Capture the cell that displays the provided text and extract its (x, y) central coordinate. 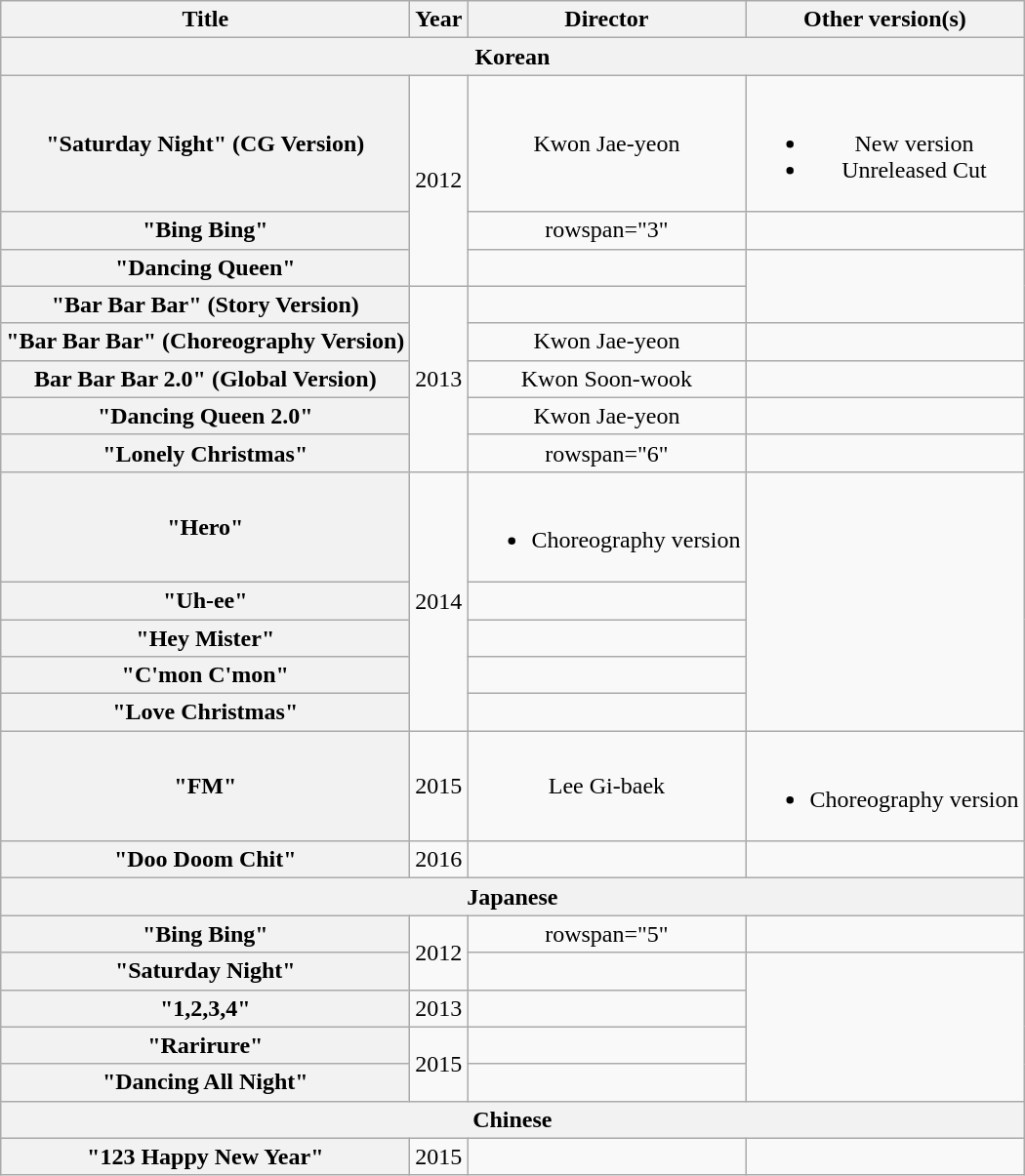
"Hey Mister" (205, 637)
Director (607, 20)
Title (205, 20)
Other version(s) (884, 20)
"Lonely Christmas" (205, 453)
rowspan="5" (607, 934)
New versionUnreleased Cut (884, 143)
"Bar Bar Bar" (Story Version) (205, 304)
"Rarirure" (205, 1045)
"Saturday Night" (205, 971)
"123 Happy New Year" (205, 1156)
"C'mon C'mon" (205, 675)
"Uh-ee" (205, 600)
Bar Bar Bar 2.0" (Global Version) (205, 379)
"Dancing Queen 2.0" (205, 416)
"Bar Bar Bar" (Choreography Version) (205, 342)
2016 (439, 860)
"Love Christmas" (205, 712)
"FM" (205, 787)
Year (439, 20)
2014 (439, 601)
Japanese (512, 897)
"1,2,3,4" (205, 1008)
Kwon Soon-wook (607, 379)
"Saturday Night" (CG Version) (205, 143)
"Dancing Queen" (205, 267)
Lee Gi-baek (607, 787)
Chinese (512, 1119)
"Doo Doom Chit" (205, 860)
"Dancing All Night" (205, 1082)
Korean (512, 57)
"Hero" (205, 527)
rowspan="6" (607, 453)
rowspan="3" (607, 230)
